Scan for the cell matching the given text and deliver its [x, y] coordinate at center. 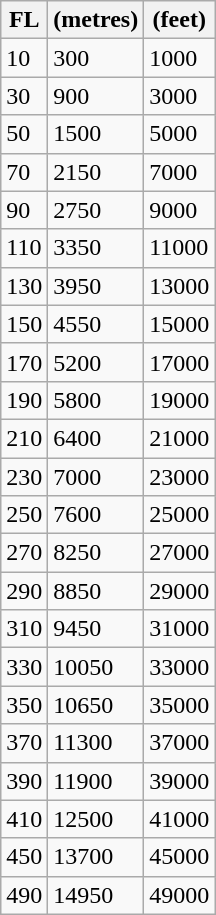
900 [96, 96]
190 [24, 400]
11000 [180, 248]
150 [24, 324]
390 [24, 781]
10 [24, 58]
49000 [180, 895]
17000 [180, 362]
290 [24, 591]
350 [24, 705]
31000 [180, 629]
(metres) [96, 20]
13700 [96, 857]
330 [24, 667]
(feet) [180, 20]
90 [24, 210]
41000 [180, 819]
410 [24, 819]
39000 [180, 781]
8250 [96, 553]
27000 [180, 553]
3950 [96, 286]
6400 [96, 438]
170 [24, 362]
300 [96, 58]
13000 [180, 286]
7600 [96, 515]
3000 [180, 96]
15000 [180, 324]
9450 [96, 629]
9000 [180, 210]
33000 [180, 667]
10050 [96, 667]
130 [24, 286]
5000 [180, 134]
370 [24, 743]
5800 [96, 400]
310 [24, 629]
1000 [180, 58]
11900 [96, 781]
45000 [180, 857]
8850 [96, 591]
12500 [96, 819]
37000 [180, 743]
FL [24, 20]
270 [24, 553]
30 [24, 96]
3350 [96, 248]
210 [24, 438]
450 [24, 857]
19000 [180, 400]
490 [24, 895]
4550 [96, 324]
5200 [96, 362]
230 [24, 477]
25000 [180, 515]
50 [24, 134]
11300 [96, 743]
2150 [96, 172]
1500 [96, 134]
250 [24, 515]
35000 [180, 705]
110 [24, 248]
23000 [180, 477]
10650 [96, 705]
14950 [96, 895]
21000 [180, 438]
29000 [180, 591]
2750 [96, 210]
70 [24, 172]
